Find where the given text appears and provide that cell's center as (X, Y) coordinate. 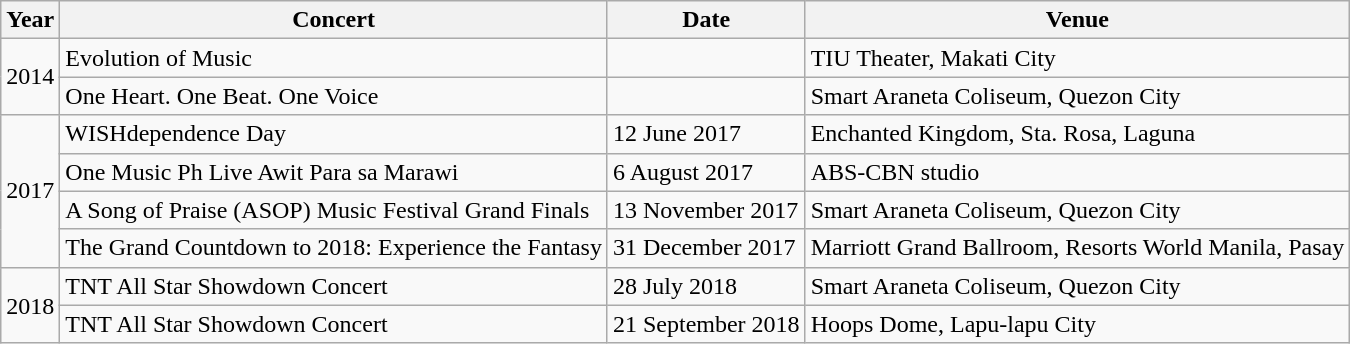
Concert (334, 20)
31 December 2017 (706, 248)
2014 (30, 77)
21 September 2018 (706, 324)
The Grand Countdown to 2018: Experience the Fantasy (334, 248)
12 June 2017 (706, 134)
WISHdependence Day (334, 134)
13 November 2017 (706, 210)
One Heart. One Beat. One Voice (334, 96)
2017 (30, 191)
Marriott Grand Ballroom, Resorts World Manila, Pasay (1078, 248)
Date (706, 20)
Venue (1078, 20)
6 August 2017 (706, 172)
Enchanted Kingdom, Sta. Rosa, Laguna (1078, 134)
28 July 2018 (706, 286)
Hoops Dome, Lapu-lapu City (1078, 324)
TIU Theater, Makati City (1078, 58)
A Song of Praise (ASOP) Music Festival Grand Finals (334, 210)
2018 (30, 305)
ABS-CBN studio (1078, 172)
One Music Ph Live Awit Para sa Marawi (334, 172)
Evolution of Music (334, 58)
Year (30, 20)
